Determine the [X, Y] coordinate at the center of the cell enclosing the given text.  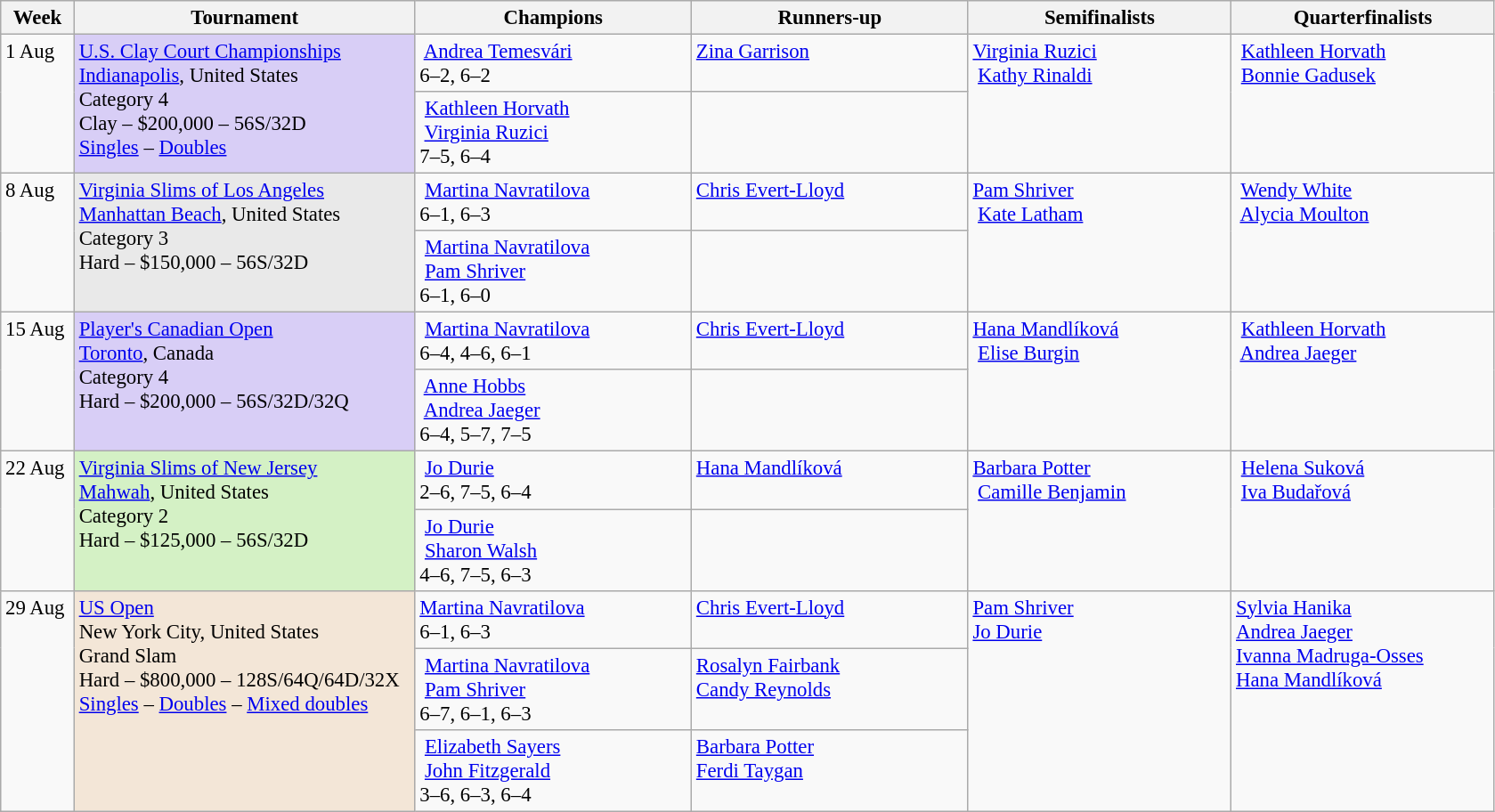
Virginia Slims of Los Angeles Manhattan Beach, United StatesCategory 3 Hard – $150,000 – 56S/32D [244, 243]
22 Aug [37, 521]
Rosalyn Fairbank Candy Reynolds [830, 689]
Elizabeth Sayers John Fitzgerald 3–6, 6–3, 6–4 [554, 770]
Player's Canadian Open Toronto, Canada Category 4 Hard – $200,000 – 56S/32D/32Q [244, 382]
Barbara Potter Ferdi Taygan [830, 770]
Andrea Temesvári6–2, 6–2 [554, 64]
Martina Navratilova6–4, 4–6, 6–1 [554, 342]
Jo Durie2–6, 7–5, 6–4 [554, 481]
US Open New York City, United StatesGrand Slam Hard – $800,000 – 128S/64Q/64D/32X Singles – Doubles – Mixed doubles [244, 701]
8 Aug [37, 243]
29 Aug [37, 701]
Hana Mandlíková Elise Burgin [1100, 382]
Sylvia Hanika Andrea Jaeger Ivanna Madruga-Osses Hana Mandlíková [1363, 701]
Wendy White Alycia Moulton [1363, 243]
Martina Navratilova 6–1, 6–3 [554, 620]
Virginia Slims of New Jersey Mahwah, United States Category 2 Hard – $125,000 – 56S/32D [244, 521]
Tournament [244, 18]
Kathleen Horvath Andrea Jaeger [1363, 382]
Jo Durie Sharon Walsh 4–6, 7–5, 6–3 [554, 550]
Barbara Potter Camille Benjamin [1100, 521]
Martina Navratilova Pam Shriver 6–7, 6–1, 6–3 [554, 689]
Champions [554, 18]
Pam Shriver Jo Durie [1100, 701]
Martina Navratilova Pam Shriver 6–1, 6–0 [554, 272]
Helena Suková Iva Budařová [1363, 521]
U.S. Clay Court Championships Indianapolis, United StatesCategory 4 Clay – $200,000 – 56S/32D Singles – Doubles [244, 104]
Zina Garrison [830, 64]
Kathleen Horvath Virginia Ruzici 7–5, 6–4 [554, 133]
Hana Mandlíková [830, 481]
Pam Shriver Kate Latham [1100, 243]
1 Aug [37, 104]
Kathleen Horvath Bonnie Gadusek [1363, 104]
Martina Navratilova6–1, 6–3 [554, 203]
Virginia Ruzici Kathy Rinaldi [1100, 104]
15 Aug [37, 382]
Anne Hobbs Andrea Jaeger 6–4, 5–7, 7–5 [554, 411]
Quarterfinalists [1363, 18]
Semifinalists [1100, 18]
Week [37, 18]
Runners-up [830, 18]
